Pinpoint the cell where the given text exists, returning its (x, y) midpoint coordinate. 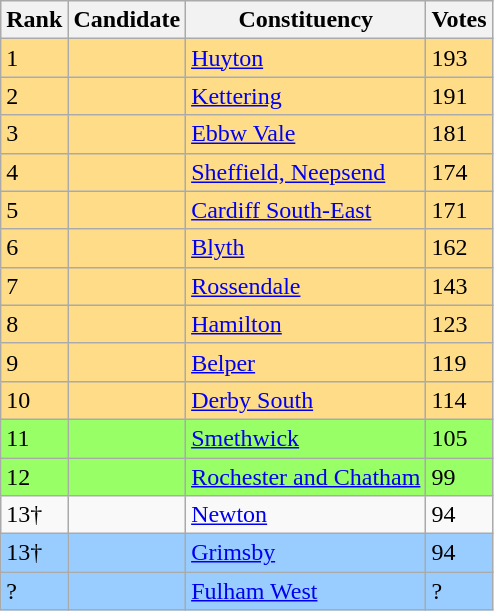
4 (34, 172)
Fulham West (306, 591)
Belper (306, 362)
Kettering (306, 96)
123 (459, 324)
Rank (34, 20)
Derby South (306, 400)
191 (459, 96)
5 (34, 210)
Huyton (306, 58)
9 (34, 362)
3 (34, 134)
7 (34, 286)
Grimsby (306, 553)
10 (34, 400)
Smethwick (306, 438)
2 (34, 96)
162 (459, 248)
Rossendale (306, 286)
119 (459, 362)
Blyth (306, 248)
Hamilton (306, 324)
Constituency (306, 20)
174 (459, 172)
143 (459, 286)
Ebbw Vale (306, 134)
Cardiff South-East (306, 210)
171 (459, 210)
Newton (306, 515)
193 (459, 58)
Sheffield, Neepsend (306, 172)
11 (34, 438)
6 (34, 248)
105 (459, 438)
Rochester and Chatham (306, 477)
99 (459, 477)
Candidate (127, 20)
181 (459, 134)
114 (459, 400)
1 (34, 58)
8 (34, 324)
12 (34, 477)
Votes (459, 20)
